Provide the [x, y] coordinate of the cell's center where the given text is located.  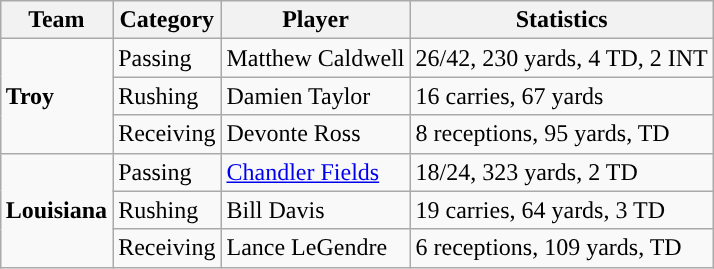
8 receptions, 95 yards, TD [562, 134]
Bill Davis [316, 210]
Lance LeGendre [316, 248]
Louisiana [56, 210]
6 receptions, 109 yards, TD [562, 248]
Player [316, 20]
26/42, 230 yards, 4 TD, 2 INT [562, 58]
Chandler Fields [316, 172]
Statistics [562, 20]
18/24, 323 yards, 2 TD [562, 172]
Troy [56, 96]
Matthew Caldwell [316, 58]
Devonte Ross [316, 134]
Damien Taylor [316, 96]
19 carries, 64 yards, 3 TD [562, 210]
Team [56, 20]
Category [167, 20]
16 carries, 67 yards [562, 96]
